Identify which cell holds the provided text, then report its [X, Y] central coordinate. 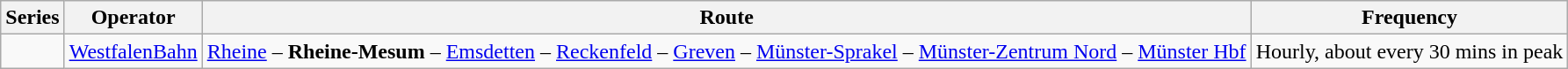
WestfalenBahn [134, 51]
Rheine – Rheine-Mesum – Emsdetten – Reckenfeld – Greven – Münster-Sprakel – Münster-Zentrum Nord – Münster Hbf [726, 51]
Operator [134, 18]
Hourly, about every 30 mins in peak [1409, 51]
Series [33, 18]
Route [726, 18]
Frequency [1409, 18]
